Identify which cell holds the provided text, then report its (X, Y) central coordinate. 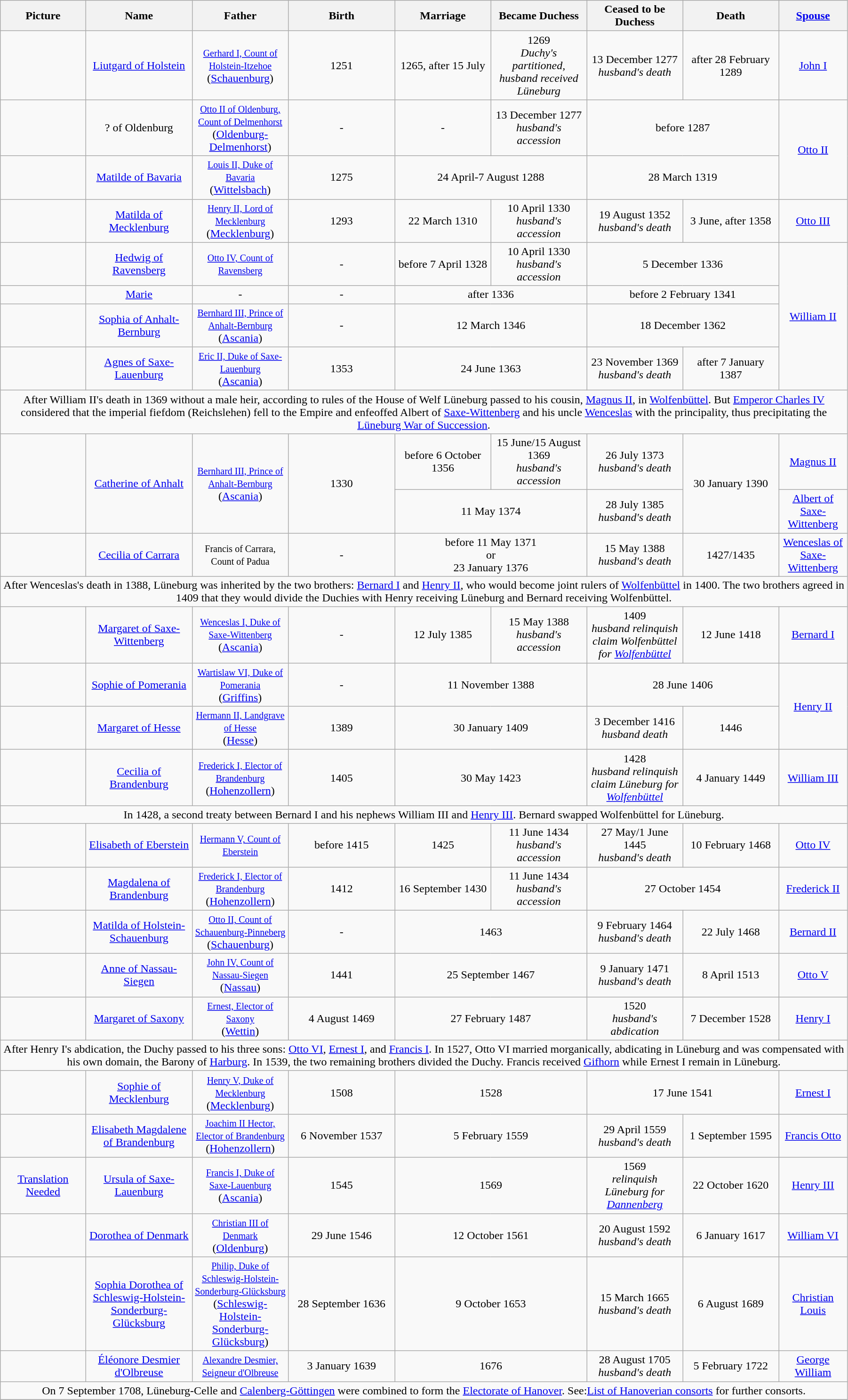
Francis of Carrara, Count of Padua (240, 554)
after 1336 (491, 295)
Albert of Saxe-Wittenberg (813, 511)
12 March 1346 (491, 325)
Francis Otto (813, 1136)
George William (813, 1367)
1463 (491, 932)
1293 (342, 221)
Wenceslas of Saxe-Wittenberg (813, 554)
Joachim II Hector, Elector of Brandenburg(Hohenzollern) (240, 1136)
Wartislaw VI, Duke of Pomerania(Griffins) (240, 685)
Ernest I (813, 1092)
17 June 1541 (683, 1092)
Ursula of Saxe-Lauenburg (139, 1185)
Magnus II (813, 461)
1251 (342, 65)
Father (240, 16)
Marriage (443, 16)
9 January 1471husband's death (635, 975)
before 7 April 1328 (443, 264)
Otto V (813, 975)
Otto II of Oldenburg, Count of Delmenhorst(Oldenburg-Delmenhorst) (240, 128)
Eric II, Duke of Saxe-Lauenburg(Ascania) (240, 368)
Francis I, Duke of Saxe-Lauenburg(Ascania) (240, 1185)
15 June/15 August 1369husband's accession (539, 461)
before 1287 (683, 128)
Name (139, 16)
8 April 1513 (731, 975)
Cecilia of Carrara (139, 554)
Dorothea of Denmark (139, 1235)
after 7 January 1387 (731, 368)
1412 (342, 888)
Picture (43, 16)
20 August 1592husband's death (635, 1235)
1545 (342, 1185)
30 January 1409 (491, 728)
before 2 February 1341 (683, 295)
Gerhard I, Count of Holstein-Itzehoe(Schauenburg) (240, 65)
John I (813, 65)
27 May/1 June 1445husband's death (635, 845)
Philip, Duke of Schleswig-Holstein-Sonderburg-Glücksburg (Schleswig-Holstein-Sonderburg-Glücksburg) (240, 1304)
Elisabeth Magdalene of Brandenburg (139, 1136)
Otto III (813, 221)
3 December 1416husband death (635, 728)
Sophie of Mecklenburg (139, 1092)
Henry II, Lord of Mecklenburg(Mecklenburg) (240, 221)
before 11 May 1371 or 23 January 1376 (491, 554)
16 September 1430 (443, 888)
Matilde of Bavaria (139, 177)
Margaret of Saxe-Wittenberg (139, 635)
William II (813, 316)
28 July 1385husband's death (635, 511)
25 September 1467 (491, 975)
after 28 February 1289 (731, 65)
Magdalena of Brandenburg (139, 888)
Louis II, Duke of Bavaria(Wittelsbach) (240, 177)
Sophia of Anhalt-Bernburg (139, 325)
1569relinquish Lüneburg for Dannenberg (635, 1185)
Margaret of Hesse (139, 728)
1441 (342, 975)
6 January 1617 (731, 1235)
1520husband's abdication (635, 1018)
12 July 1385 (443, 635)
24 April-7 August 1288 (491, 177)
28 September 1636 (342, 1304)
Cecilia of Brandenburg (139, 777)
1676 (491, 1367)
13 December 1277husband's death (635, 65)
Hermann II, Landgrave of Hesse(Hesse) (240, 728)
1269Duchy's partitioned, husband received Lüneburg (539, 65)
4 August 1469 (342, 1018)
11 November 1388 (491, 685)
William III (813, 777)
27 October 1454 (683, 888)
Alexandre Desmier, Seigneur d'Olbreuse (240, 1367)
23 November 1369husband's death (635, 368)
28 August 1705husband's death (635, 1367)
Elisabeth of Eberstein (139, 845)
30 January 1390 (731, 483)
1265, after 15 July (443, 65)
Christian III of Denmark(Oldenburg) (240, 1235)
Bernard I (813, 635)
Became Duchess (539, 16)
1528 (491, 1092)
John IV, Count of Nassau-Siegen(Nassau) (240, 975)
7 December 1528 (731, 1018)
18 December 1362 (683, 325)
1569 (491, 1185)
1405 (342, 777)
15 May 1388husband's death (635, 554)
Henry III (813, 1185)
5 December 1336 (683, 264)
Spouse (813, 16)
Éléonore Desmier d'Olbreuse (139, 1367)
15 March 1665husband's death (635, 1304)
Henry V, Duke of Mecklenburg(Mecklenburg) (240, 1092)
before 1415 (342, 845)
22 July 1468 (731, 932)
4 January 1449 (731, 777)
Otto IV (813, 845)
19 August 1352husband's death (635, 221)
Catherine of Anhalt (139, 483)
In 1428, a second treaty between Bernard I and his nephews William III and Henry III. Bernard swapped Wolfenbüttel for Lüneburg. (424, 815)
Birth (342, 16)
Sophie of Pomerania (139, 685)
1446 (731, 728)
Frederick II (813, 888)
11 May 1374 (491, 511)
9 October 1653 (491, 1304)
1353 (342, 368)
Christian Louis (813, 1304)
3 June, after 1358 (731, 221)
Matilda of Holstein-Schauenburg (139, 932)
Bernard II (813, 932)
1427/1435 (731, 554)
Ernest, Elector of Saxony(Wettin) (240, 1018)
before 6 October 1356 (443, 461)
15 May 1388husband's accession (539, 635)
1425 (443, 845)
Otto IV, Count of Ravensberg (240, 264)
3 January 1639 (342, 1367)
Otto II (813, 150)
1428husband relinquish claim Lüneburg for Wolfenbüttel (635, 777)
1409husband relinquish claim Wolfenbüttel for Wolfenbüttel (635, 635)
Henry II (813, 706)
26 July 1373husband's death (635, 461)
Hermann V, Count of Eberstein (240, 845)
Anne of Nassau-Siegen (139, 975)
5 February 1722 (731, 1367)
24 June 1363 (491, 368)
Ceased to be Duchess (635, 16)
Marie (139, 295)
12 October 1561 (491, 1235)
27 February 1487 (491, 1018)
10 February 1468 (731, 845)
5 February 1559 (491, 1136)
22 October 1620 (731, 1185)
1 September 1595 (731, 1136)
6 August 1689 (731, 1304)
Margaret of Saxony (139, 1018)
22 March 1310 (443, 221)
Liutgard of Holstein (139, 65)
13 December 1277husband's accession (539, 128)
1508 (342, 1092)
28 June 1406 (683, 685)
Agnes of Saxe-Lauenburg (139, 368)
Otto II, Count of Schauenburg-Pinneberg(Schauenburg) (240, 932)
1389 (342, 728)
12 June 1418 (731, 635)
William VI (813, 1235)
Death (731, 16)
1275 (342, 177)
Wenceslas I, Duke of Saxe-Wittenberg(Ascania) (240, 635)
6 November 1537 (342, 1136)
9 February 1464husband's death (635, 932)
Translation Needed (43, 1185)
Henry I (813, 1018)
Matilda of Mecklenburg (139, 221)
? of Oldenburg (139, 128)
29 April 1559husband's death (635, 1136)
Hedwig of Ravensberg (139, 264)
30 May 1423 (491, 777)
29 June 1546 (342, 1235)
28 March 1319 (683, 177)
Sophia Dorothea of Schleswig-Holstein-Sonderburg-Glücksburg (139, 1304)
1330 (342, 483)
